Locate the cell with the specified text and output its [X, Y] center coordinate. 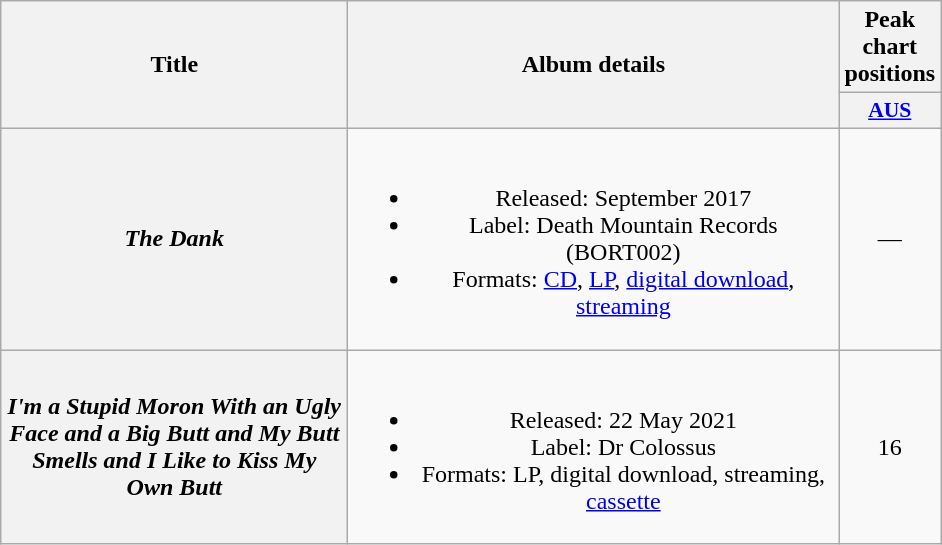
I'm a Stupid Moron With an Ugly Face and a Big Butt and My Butt Smells and I Like to Kiss My Own Butt [174, 447]
— [890, 238]
Title [174, 65]
Released: September 2017Label: Death Mountain Records (BORT002)Formats: CD, LP, digital download, streaming [594, 238]
Peak chart positions [890, 47]
AUS [890, 111]
16 [890, 447]
Released: 22 May 2021Label: Dr ColossusFormats: LP, digital download, streaming, cassette [594, 447]
The Dank [174, 238]
Album details [594, 65]
